Search for the cell housing the specified text and yield its [x, y] center coordinate. 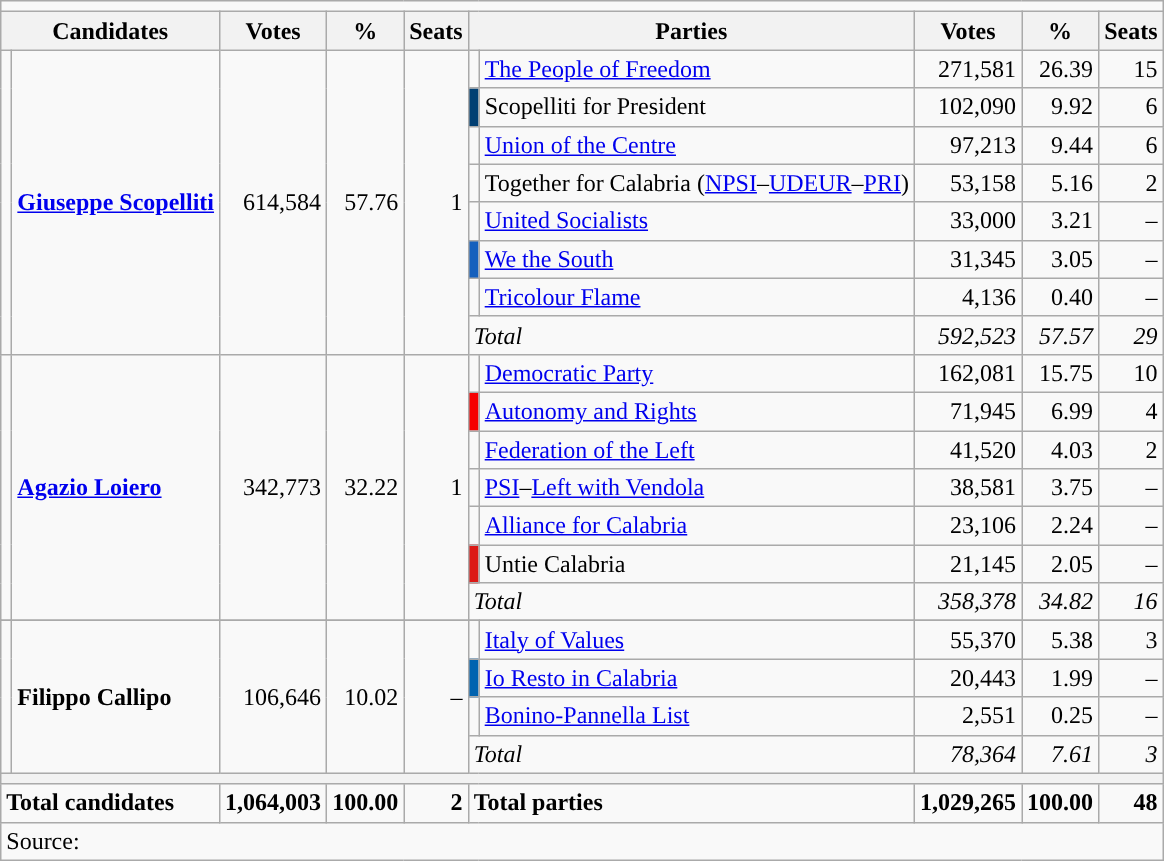
1.99 [1060, 678]
33,000 [968, 221]
Io Resto in Calabria [696, 678]
6.99 [1060, 411]
3.05 [1060, 259]
Italy of Values [696, 640]
Democratic Party [696, 373]
26.39 [1060, 69]
7.61 [1060, 754]
592,523 [968, 335]
PSI–Left with Vendola [696, 488]
Filippo Callipo [116, 697]
271,581 [968, 69]
4 [1131, 411]
31,345 [968, 259]
5.16 [1060, 183]
Scopelliti for President [696, 107]
Total candidates [110, 803]
Autonomy and Rights [696, 411]
342,773 [274, 487]
Tricolour Flame [696, 297]
15.75 [1060, 373]
Giuseppe Scopelliti [116, 202]
Source: [582, 841]
23,106 [968, 526]
1,029,265 [968, 803]
57.76 [366, 202]
9.92 [1060, 107]
162,081 [968, 373]
Together for Calabria (NPSI–UDEUR–PRI) [696, 183]
3.21 [1060, 221]
29 [1131, 335]
97,213 [968, 145]
4.03 [1060, 449]
41,520 [968, 449]
The People of Freedom [696, 69]
United Socialists [696, 221]
21,145 [968, 564]
Bonino-Pannella List [696, 716]
0.25 [1060, 716]
2.05 [1060, 564]
34.82 [1060, 602]
358,378 [968, 602]
We the South [696, 259]
55,370 [968, 640]
10.02 [366, 697]
Alliance for Calabria [696, 526]
57.57 [1060, 335]
Agazio Loiero [116, 487]
Parties [691, 31]
16 [1131, 602]
38,581 [968, 488]
10 [1131, 373]
2.24 [1060, 526]
15 [1131, 69]
3.75 [1060, 488]
614,584 [274, 202]
Untie Calabria [696, 564]
Federation of the Left [696, 449]
Total parties [691, 803]
1,064,003 [274, 803]
9.44 [1060, 145]
5.38 [1060, 640]
48 [1131, 803]
106,646 [274, 697]
2,551 [968, 716]
20,443 [968, 678]
53,158 [968, 183]
78,364 [968, 754]
Union of the Centre [696, 145]
4,136 [968, 297]
Candidates [110, 31]
102,090 [968, 107]
71,945 [968, 411]
32.22 [366, 487]
0.40 [1060, 297]
